Identify which cell holds the provided text, then report its (x, y) central coordinate. 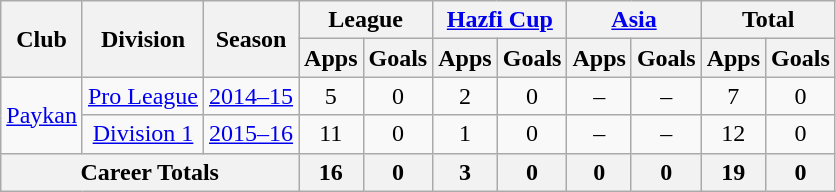
11 (331, 134)
1 (465, 134)
Club (42, 39)
Division 1 (142, 134)
16 (331, 172)
Division (142, 39)
Paykan (42, 115)
Asia (634, 20)
3 (465, 172)
2014–15 (252, 96)
2015–16 (252, 134)
12 (733, 134)
7 (733, 96)
19 (733, 172)
5 (331, 96)
Hazfi Cup (500, 20)
Total (768, 20)
Season (252, 39)
Pro League (142, 96)
League (366, 20)
2 (465, 96)
Career Totals (150, 172)
